Output the [X, Y] coordinate of the center of the cell containing the given text.  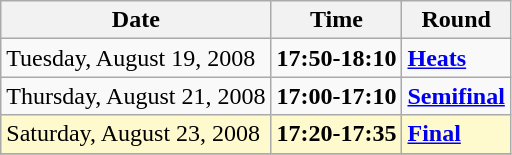
17:50-18:10 [336, 58]
Tuesday, August 19, 2008 [136, 58]
Thursday, August 21, 2008 [136, 96]
Round [456, 20]
17:20-17:35 [336, 134]
Semifinal [456, 96]
Date [136, 20]
Time [336, 20]
Saturday, August 23, 2008 [136, 134]
Heats [456, 58]
Final [456, 134]
17:00-17:10 [336, 96]
